From the cell containing the given text, extract its center point as [x, y] coordinate. 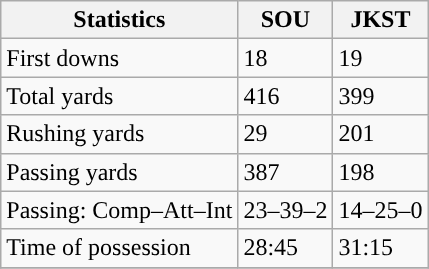
Passing: Comp–Att–Int [120, 210]
31:15 [380, 248]
201 [380, 134]
399 [380, 96]
19 [380, 58]
18 [286, 58]
Passing yards [120, 172]
23–39–2 [286, 210]
Statistics [120, 20]
29 [286, 134]
14–25–0 [380, 210]
SOU [286, 20]
416 [286, 96]
Time of possession [120, 248]
Total yards [120, 96]
Rushing yards [120, 134]
First downs [120, 58]
28:45 [286, 248]
198 [380, 172]
JKST [380, 20]
387 [286, 172]
